Determine the [x, y] coordinate at the center of the cell enclosing the given text.  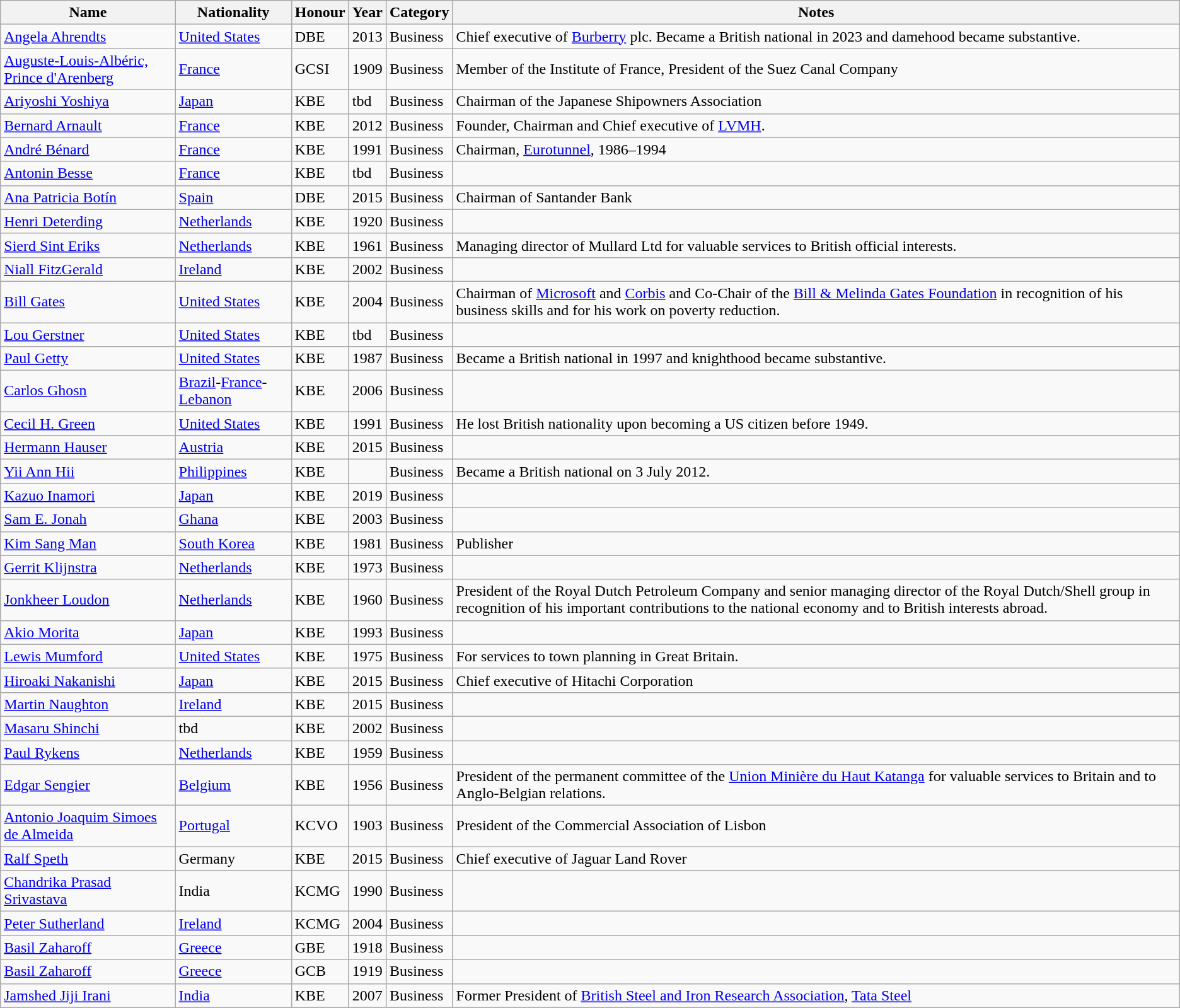
GBE [320, 947]
Antonio Joaquim Simoes de Almeida [88, 826]
Akio Morita [88, 632]
1956 [367, 785]
Ghana [233, 519]
1961 [367, 245]
GCB [320, 971]
Notes [816, 13]
Carlos Ghosn [88, 391]
Belgium [233, 785]
Chief executive of Burberry plc. Became a British national in 2023 and damehood became substantive. [816, 37]
1909 [367, 69]
Chairman, Eurotunnel, 1986–1994 [816, 149]
Managing director of Mullard Ltd for valuable services to British official interests. [816, 245]
Philippines [233, 472]
Jamshed Jiji Irani [88, 995]
1959 [367, 752]
Antonin Besse [88, 173]
Gerrit Klijnstra [88, 567]
Kim Sang Man [88, 543]
Year [367, 13]
Austria [233, 448]
Peter Sutherland [88, 924]
President of the permanent committee of the Union Minière du Haut Katanga for valuable services to Britain and to Anglo-Belgian relations. [816, 785]
Cecil H. Green [88, 424]
2012 [367, 125]
1903 [367, 826]
1987 [367, 359]
Brazil-France-Lebanon [233, 391]
Founder, Chairman and Chief executive of LVMH. [816, 125]
Ana Patricia Botín [88, 197]
Bill Gates [88, 301]
GCSI [320, 69]
Lewis Mumford [88, 656]
Spain [233, 197]
1918 [367, 947]
Ralf Speth [88, 859]
Masaru Shinchi [88, 728]
Honour [320, 13]
Paul Getty [88, 359]
1973 [367, 567]
Nationality [233, 13]
Bernard Arnault [88, 125]
Paul Rykens [88, 752]
André Bénard [88, 149]
Became a British national in 1997 and knighthood became substantive. [816, 359]
Lou Gerstner [88, 335]
Chairman of the Japanese Shipowners Association [816, 101]
Became a British national on 3 July 2012. [816, 472]
Portugal [233, 826]
1975 [367, 656]
Germany [233, 859]
2013 [367, 37]
Chief executive of Jaguar Land Rover [816, 859]
2019 [367, 495]
2007 [367, 995]
Category [419, 13]
Niall FitzGerald [88, 269]
Sierd Sint Eriks [88, 245]
Hermann Hauser [88, 448]
1990 [367, 891]
1993 [367, 632]
Auguste-Louis-Albéric, Prince d'Arenberg [88, 69]
Hiroaki Nakanishi [88, 680]
Chandrika Prasad Srivastava [88, 891]
Member of the Institute of France, President of the Suez Canal Company [816, 69]
Henri Deterding [88, 221]
Angela Ahrendts [88, 37]
Publisher [816, 543]
He lost British nationality upon becoming a US citizen before 1949. [816, 424]
1920 [367, 221]
Chief executive of Hitachi Corporation [816, 680]
2003 [367, 519]
Sam E. Jonah [88, 519]
For services to town planning in Great Britain. [816, 656]
President of the Commercial Association of Lisbon [816, 826]
Kazuo Inamori [88, 495]
1981 [367, 543]
Martin Naughton [88, 704]
Former President of British Steel and Iron Research Association, Tata Steel [816, 995]
Edgar Sengier [88, 785]
Ariyoshi Yoshiya [88, 101]
South Korea [233, 543]
Yii Ann Hii [88, 472]
2006 [367, 391]
Name [88, 13]
Jonkheer Loudon [88, 600]
1919 [367, 971]
KCVO [320, 826]
Chairman of Santander Bank [816, 197]
1960 [367, 600]
